Determine the (X, Y) coordinate at the center of the cell enclosing the given text.  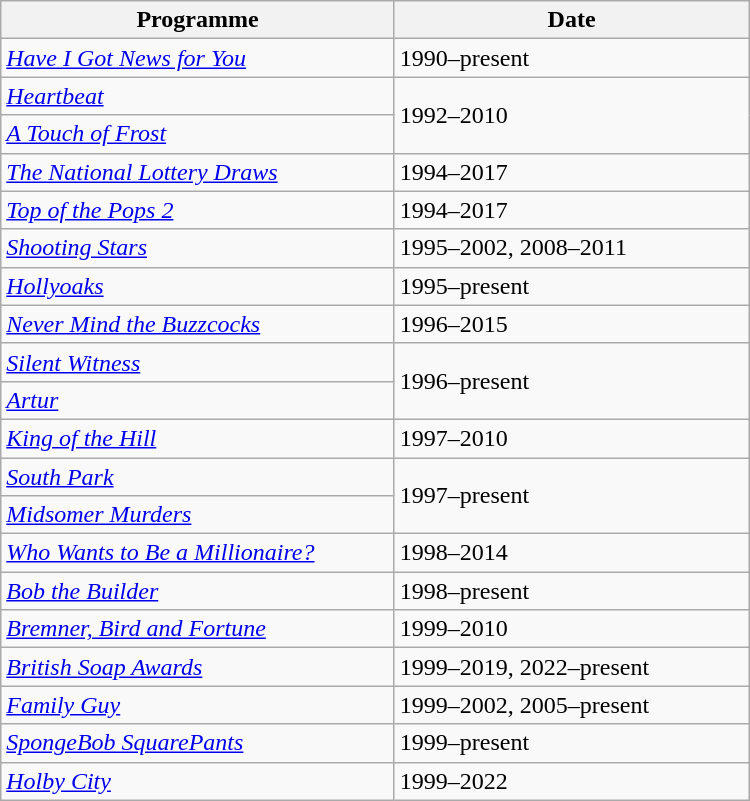
Date (572, 20)
Family Guy (198, 705)
1999–present (572, 743)
1996–2015 (572, 324)
Hollyoaks (198, 286)
Top of the Pops 2 (198, 210)
South Park (198, 477)
1999–2022 (572, 781)
1997–present (572, 496)
1992–2010 (572, 115)
The National Lottery Draws (198, 172)
SpongeBob SquarePants (198, 743)
Programme (198, 20)
1999–2019, 2022–present (572, 667)
1999–2002, 2005–present (572, 705)
Holby City (198, 781)
Never Mind the Buzzcocks (198, 324)
Bremner, Bird and Fortune (198, 629)
British Soap Awards (198, 667)
Bob the Builder (198, 591)
1996–present (572, 381)
Artur (198, 400)
Who Wants to Be a Millionaire? (198, 553)
1998–present (572, 591)
1998–2014 (572, 553)
King of the Hill (198, 438)
Silent Witness (198, 362)
Have I Got News for You (198, 58)
Midsomer Murders (198, 515)
1990–present (572, 58)
Shooting Stars (198, 248)
1995–2002, 2008–2011 (572, 248)
Heartbeat (198, 96)
1997–2010 (572, 438)
1995–present (572, 286)
1999–2010 (572, 629)
A Touch of Frost (198, 134)
